Locate the cell with the specified text and output its [x, y] center coordinate. 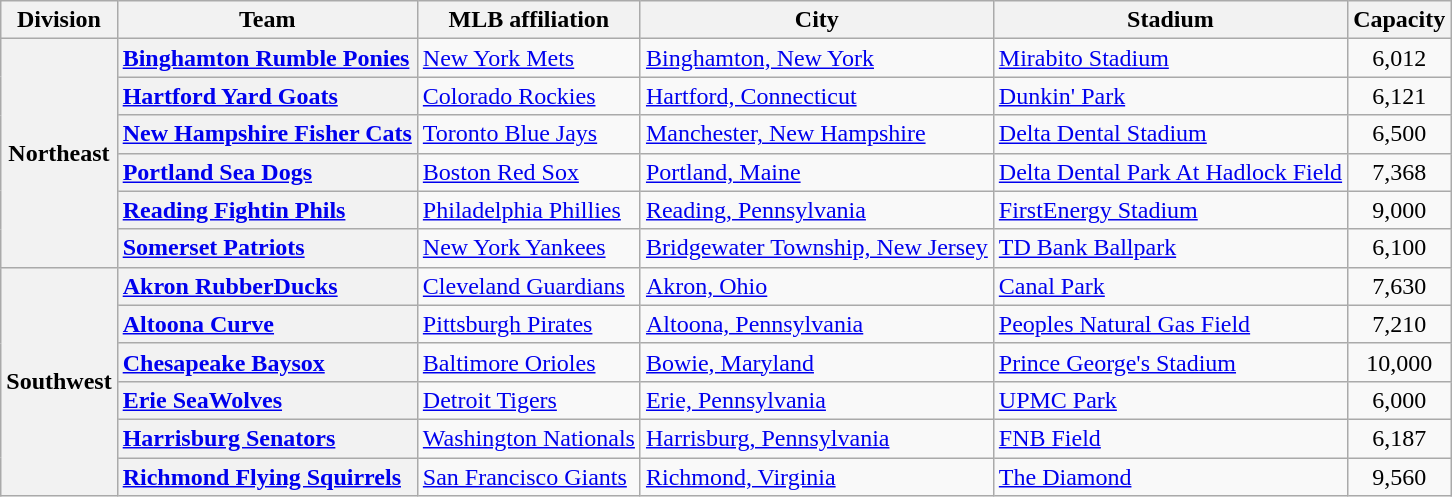
Altoona, Pennsylvania [816, 324]
Division [59, 20]
Akron, Ohio [816, 286]
Reading, Pennsylvania [816, 210]
MLB affiliation [528, 20]
Portland Sea Dogs [267, 172]
Pittsburgh Pirates [528, 324]
Somerset Patriots [267, 248]
FNB Field [1170, 438]
TD Bank Ballpark [1170, 248]
Binghamton Rumble Ponies [267, 58]
Delta Dental Park At Hadlock Field [1170, 172]
7,368 [1400, 172]
Harrisburg Senators [267, 438]
9,560 [1400, 477]
City [816, 20]
Washington Nationals [528, 438]
Altoona Curve [267, 324]
Boston Red Sox [528, 172]
Mirabito Stadium [1170, 58]
Stadium [1170, 20]
Peoples Natural Gas Field [1170, 324]
Canal Park [1170, 286]
Philadelphia Phillies [528, 210]
Portland, Maine [816, 172]
10,000 [1400, 362]
Manchester, New Hampshire [816, 134]
Richmond Flying Squirrels [267, 477]
Capacity [1400, 20]
Reading Fightin Phils [267, 210]
6,100 [1400, 248]
New Hampshire Fisher Cats [267, 134]
FirstEnergy Stadium [1170, 210]
Richmond, Virginia [816, 477]
Chesapeake Baysox [267, 362]
Colorado Rockies [528, 96]
UPMC Park [1170, 400]
Prince George's Stadium [1170, 362]
Bowie, Maryland [816, 362]
New York Mets [528, 58]
Akron RubberDucks [267, 286]
Erie SeaWolves [267, 400]
Toronto Blue Jays [528, 134]
Delta Dental Stadium [1170, 134]
6,000 [1400, 400]
Harrisburg, Pennsylvania [816, 438]
San Francisco Giants [528, 477]
Hartford, Connecticut [816, 96]
Erie, Pennsylvania [816, 400]
Binghamton, New York [816, 58]
Detroit Tigers [528, 400]
7,210 [1400, 324]
7,630 [1400, 286]
9,000 [1400, 210]
Team [267, 20]
Baltimore Orioles [528, 362]
Dunkin' Park [1170, 96]
New York Yankees [528, 248]
6,187 [1400, 438]
Northeast [59, 153]
Southwest [59, 381]
6,500 [1400, 134]
6,121 [1400, 96]
Cleveland Guardians [528, 286]
Bridgewater Township, New Jersey [816, 248]
Hartford Yard Goats [267, 96]
6,012 [1400, 58]
The Diamond [1170, 477]
